Pinpoint the cell where the given text exists, returning its (X, Y) midpoint coordinate. 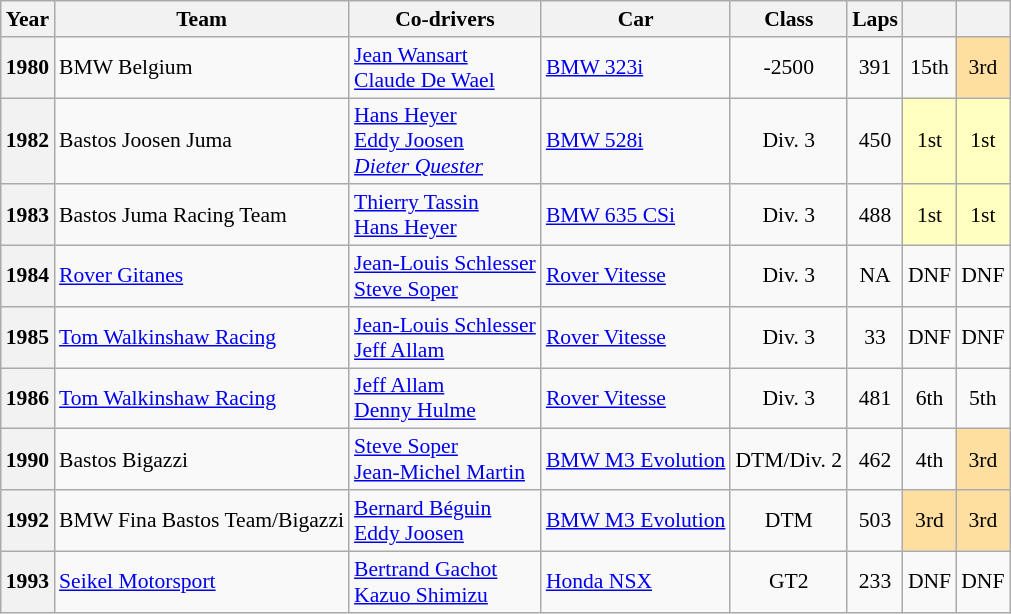
Bastos Bigazzi (202, 460)
Jean-Louis Schlesser Steve Soper (445, 276)
488 (875, 216)
Class (788, 19)
5th (982, 398)
Steve Soper Jean-Michel Martin (445, 460)
Team (202, 19)
4th (930, 460)
1993 (28, 582)
Bastos Juma Racing Team (202, 216)
Bernard Béguin Eddy Joosen (445, 520)
Rover Gitanes (202, 276)
503 (875, 520)
GT2 (788, 582)
-2500 (788, 68)
6th (930, 398)
450 (875, 142)
DTM/Div. 2 (788, 460)
Bertrand Gachot Kazuo Shimizu (445, 582)
Laps (875, 19)
Honda NSX (636, 582)
NA (875, 276)
DTM (788, 520)
Year (28, 19)
Co-drivers (445, 19)
Bastos Joosen Juma (202, 142)
BMW 323i (636, 68)
Seikel Motorsport (202, 582)
1992 (28, 520)
462 (875, 460)
1980 (28, 68)
Car (636, 19)
Jean-Louis Schlesser Jeff Allam (445, 338)
BMW Fina Bastos Team/Bigazzi (202, 520)
Hans Heyer Eddy Joosen Dieter Quester (445, 142)
33 (875, 338)
BMW 635 CSi (636, 216)
1990 (28, 460)
Jean Wansart Claude De Wael (445, 68)
Thierry Tassin Hans Heyer (445, 216)
1986 (28, 398)
BMW Belgium (202, 68)
1985 (28, 338)
481 (875, 398)
15th (930, 68)
233 (875, 582)
1982 (28, 142)
391 (875, 68)
Jeff Allam Denny Hulme (445, 398)
BMW 528i (636, 142)
1983 (28, 216)
1984 (28, 276)
